Provide the [x, y] coordinate of the cell's center where the given text is located.  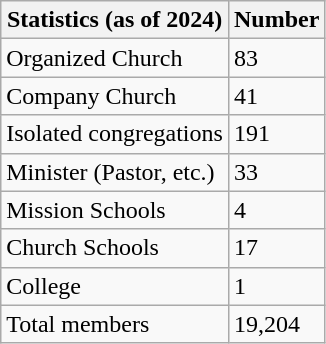
1 [276, 286]
Company Church [115, 96]
83 [276, 58]
19,204 [276, 324]
Number [276, 20]
Organized Church [115, 58]
191 [276, 134]
41 [276, 96]
Minister (Pastor, etc.) [115, 172]
33 [276, 172]
17 [276, 248]
College [115, 286]
Mission Schools [115, 210]
Church Schools [115, 248]
Isolated congregations [115, 134]
4 [276, 210]
Statistics (as of 2024) [115, 20]
Total members [115, 324]
